Return the (X, Y) coordinate for the center point of the cell that contains the specified text.  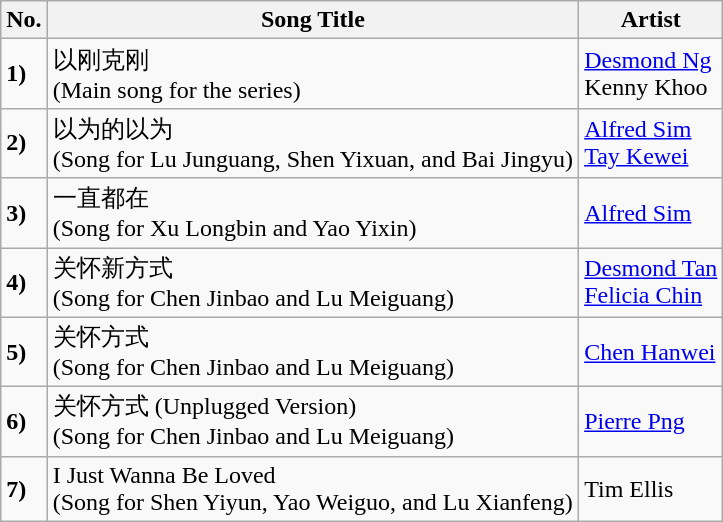
Desmond TanFelicia Chin (651, 283)
以刚克刚 (Main song for the series) (312, 74)
2) (24, 143)
关怀方式 (Song for Chen Jinbao and Lu Meiguang) (312, 352)
Chen Hanwei (651, 352)
关怀新方式 (Song for Chen Jinbao and Lu Meiguang) (312, 283)
关怀方式 (Unplugged Version) (Song for Chen Jinbao and Lu Meiguang) (312, 422)
1) (24, 74)
No. (24, 20)
Artist (651, 20)
Alfred Sim (651, 213)
I Just Wanna Be Loved (Song for Shen Yiyun, Yao Weiguo, and Lu Xianfeng) (312, 488)
3) (24, 213)
5) (24, 352)
7) (24, 488)
Pierre Png (651, 422)
4) (24, 283)
6) (24, 422)
一直都在 (Song for Xu Longbin and Yao Yixin) (312, 213)
以为的以为 (Song for Lu Junguang, Shen Yixuan, and Bai Jingyu) (312, 143)
Alfred SimTay Kewei (651, 143)
Tim Ellis (651, 488)
Song Title (312, 20)
Desmond Ng Kenny Khoo (651, 74)
